Scan for the cell matching the given text and deliver its [x, y] coordinate at center. 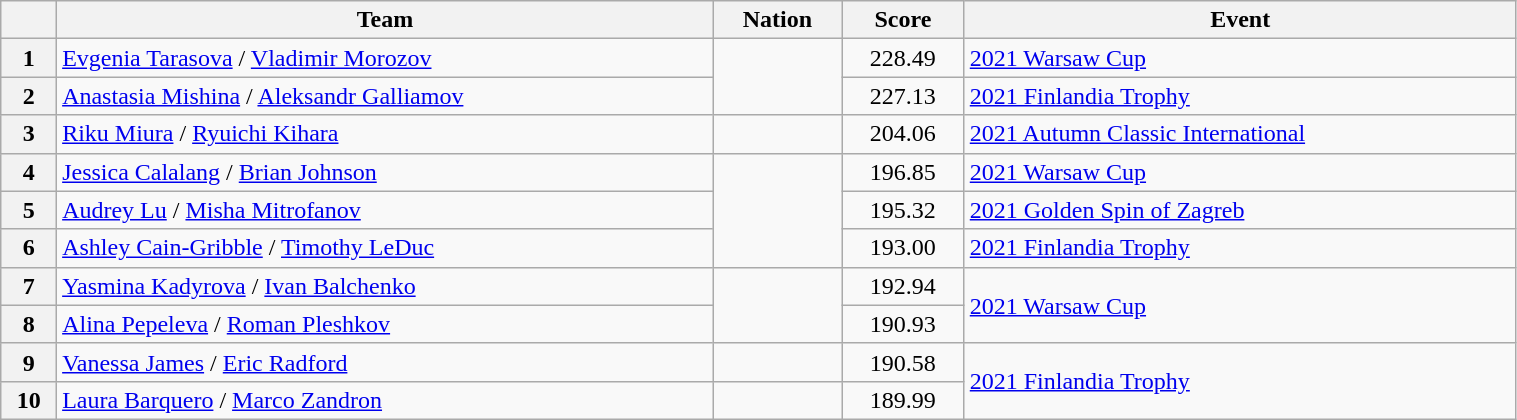
190.58 [904, 362]
Nation [777, 20]
Vanessa James / Eric Radford [386, 362]
Event [1240, 20]
7 [29, 286]
Laura Barquero / Marco Zandron [386, 400]
2021 Autumn Classic International [1240, 134]
192.94 [904, 286]
Yasmina Kadyrova / Ivan Balchenko [386, 286]
Ashley Cain-Gribble / Timothy LeDuc [386, 248]
10 [29, 400]
190.93 [904, 324]
189.99 [904, 400]
Alina Pepeleva / Roman Pleshkov [386, 324]
196.85 [904, 172]
Jessica Calalang / Brian Johnson [386, 172]
Audrey Lu / Misha Mitrofanov [386, 210]
Evgenia Tarasova / Vladimir Morozov [386, 58]
193.00 [904, 248]
6 [29, 248]
3 [29, 134]
2 [29, 96]
227.13 [904, 96]
9 [29, 362]
204.06 [904, 134]
4 [29, 172]
1 [29, 58]
8 [29, 324]
2021 Golden Spin of Zagreb [1240, 210]
195.32 [904, 210]
228.49 [904, 58]
Riku Miura / Ryuichi Kihara [386, 134]
Score [904, 20]
Team [386, 20]
Anastasia Mishina / Aleksandr Galliamov [386, 96]
5 [29, 210]
